From the cell containing the given text, extract its center point as [x, y] coordinate. 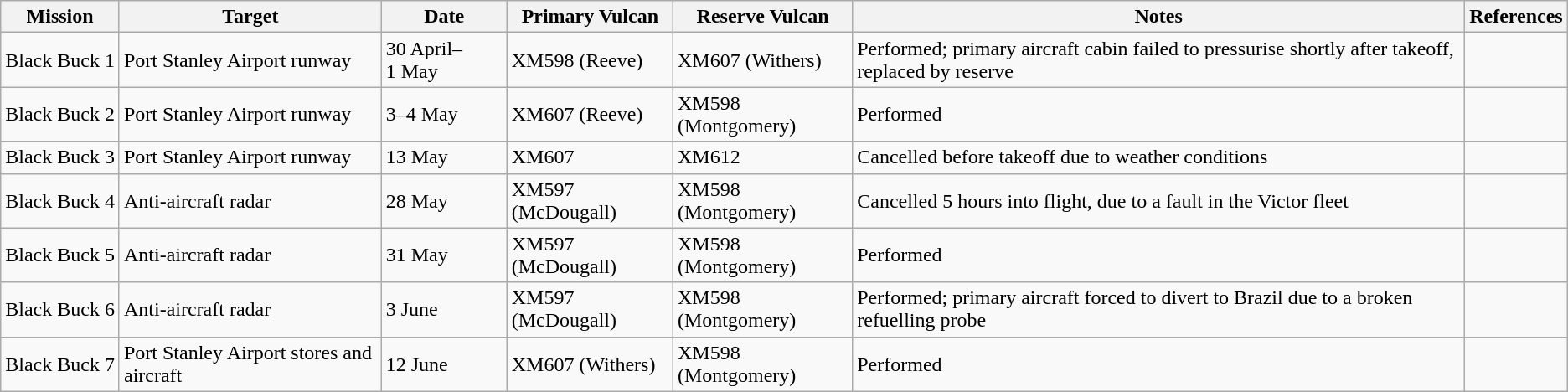
XM612 [762, 157]
3–4 May [444, 114]
Black Buck 2 [60, 114]
13 May [444, 157]
Notes [1159, 17]
Black Buck 6 [60, 310]
12 June [444, 364]
Black Buck 1 [60, 60]
Black Buck 5 [60, 255]
Target [250, 17]
Cancelled 5 hours into flight, due to a fault in the Victor fleet [1159, 201]
3 June [444, 310]
References [1516, 17]
Mission [60, 17]
Performed; primary aircraft cabin failed to pressurise shortly after takeoff, replaced by reserve [1159, 60]
Date [444, 17]
Black Buck 7 [60, 364]
Cancelled before takeoff due to weather conditions [1159, 157]
31 May [444, 255]
Black Buck 3 [60, 157]
28 May [444, 201]
Port Stanley Airport stores and aircraft [250, 364]
Performed; primary aircraft forced to divert to Brazil due to a broken refuelling probe [1159, 310]
XM607 [590, 157]
Reserve Vulcan [762, 17]
XM607 (Reeve) [590, 114]
XM598 (Reeve) [590, 60]
Primary Vulcan [590, 17]
Black Buck 4 [60, 201]
30 April–1 May [444, 60]
